Pinpoint the cell where the given text exists, returning its (X, Y) midpoint coordinate. 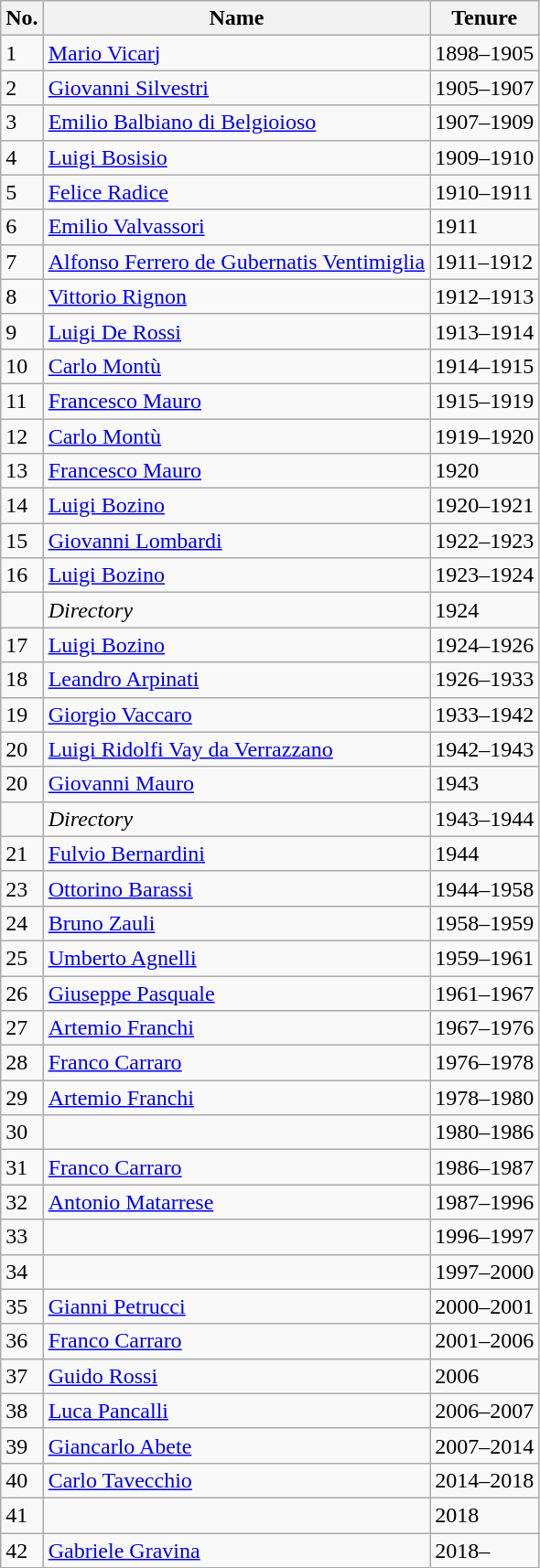
19 (22, 714)
1911–1912 (485, 262)
41 (22, 1515)
1898–1905 (485, 53)
Giancarlo Abete (236, 1445)
1 (22, 53)
35 (22, 1306)
Name (236, 18)
Mario Vicarj (236, 53)
17 (22, 645)
Alfonso Ferrero de Gubernatis Ventimiglia (236, 262)
1997–2000 (485, 1272)
1959–1961 (485, 958)
38 (22, 1411)
30 (22, 1133)
Carlo Tavecchio (236, 1480)
Guido Rossi (236, 1376)
Giovanni Mauro (236, 784)
18 (22, 680)
Antonio Matarrese (236, 1202)
1942–1943 (485, 749)
21 (22, 854)
39 (22, 1445)
Luigi De Rossi (236, 331)
Luigi Ridolfi Vay da Verrazzano (236, 749)
Emilio Valvassori (236, 227)
13 (22, 471)
1980–1986 (485, 1133)
1922–1923 (485, 541)
1915–1919 (485, 401)
Giovanni Silvestri (236, 88)
31 (22, 1167)
40 (22, 1480)
1926–1933 (485, 680)
32 (22, 1202)
1920 (485, 471)
Gabriele Gravina (236, 1551)
27 (22, 1028)
Ottorino Barassi (236, 888)
1943–1944 (485, 819)
24 (22, 923)
1996–1997 (485, 1237)
2006 (485, 1376)
1913–1914 (485, 331)
1910–1911 (485, 192)
25 (22, 958)
Fulvio Bernardini (236, 854)
1911 (485, 227)
28 (22, 1063)
Felice Radice (236, 192)
1986–1987 (485, 1167)
1943 (485, 784)
Gianni Petrucci (236, 1306)
1944–1958 (485, 888)
Bruno Zauli (236, 923)
7 (22, 262)
1914–1915 (485, 366)
29 (22, 1098)
Umberto Agnelli (236, 958)
1958–1959 (485, 923)
1905–1907 (485, 88)
14 (22, 506)
26 (22, 993)
12 (22, 436)
34 (22, 1272)
11 (22, 401)
2014–2018 (485, 1480)
15 (22, 541)
Tenure (485, 18)
33 (22, 1237)
1907–1909 (485, 123)
1961–1967 (485, 993)
Giovanni Lombardi (236, 541)
1909–1910 (485, 157)
Luigi Bosisio (236, 157)
Leandro Arpinati (236, 680)
1987–1996 (485, 1202)
1912–1913 (485, 296)
5 (22, 192)
1933–1942 (485, 714)
16 (22, 575)
8 (22, 296)
36 (22, 1341)
No. (22, 18)
2000–2001 (485, 1306)
2006–2007 (485, 1411)
Vittorio Rignon (236, 296)
Giuseppe Pasquale (236, 993)
37 (22, 1376)
3 (22, 123)
1967–1976 (485, 1028)
1976–1978 (485, 1063)
42 (22, 1551)
6 (22, 227)
Giorgio Vaccaro (236, 714)
4 (22, 157)
2018– (485, 1551)
2001–2006 (485, 1341)
1924 (485, 610)
Luca Pancalli (236, 1411)
23 (22, 888)
10 (22, 366)
2 (22, 88)
1944 (485, 854)
Emilio Balbiano di Belgioioso (236, 123)
1923–1924 (485, 575)
2018 (485, 1515)
1978–1980 (485, 1098)
1924–1926 (485, 645)
2007–2014 (485, 1445)
9 (22, 331)
1919–1920 (485, 436)
1920–1921 (485, 506)
